Capture the cell that displays the provided text and extract its [X, Y] central coordinate. 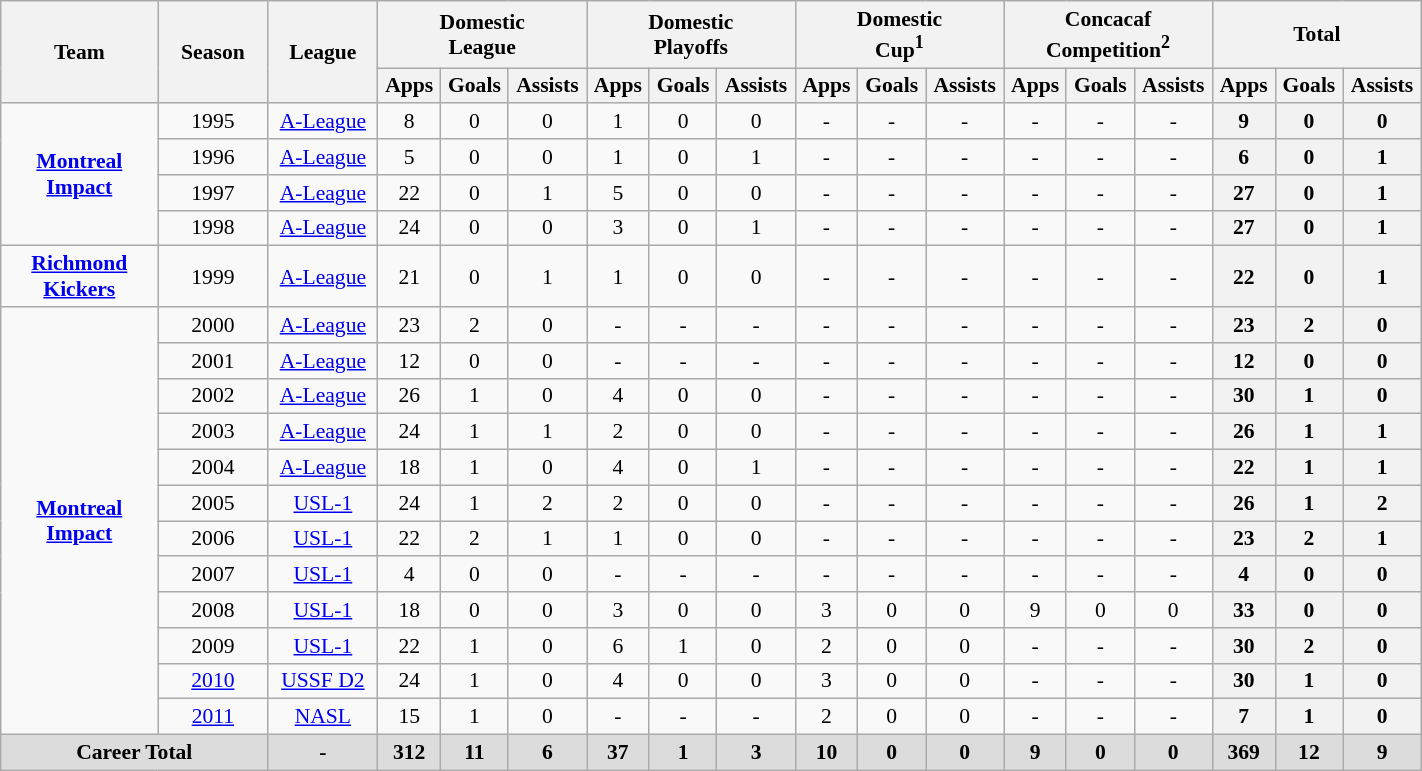
369 [1244, 753]
2006 [213, 539]
2003 [213, 432]
Career Total [134, 753]
ConcacafCompetition2 [1108, 34]
Richmond Kickers [80, 276]
2000 [213, 325]
DomesticLeague [482, 34]
Team [80, 52]
2011 [213, 717]
21 [410, 276]
10 [826, 753]
DomesticPlayoffs [690, 34]
312 [410, 753]
DomesticCup1 [900, 34]
7 [1244, 717]
1999 [213, 276]
15 [410, 717]
37 [618, 753]
League [323, 52]
USSF D2 [323, 681]
33 [1244, 610]
1997 [213, 193]
11 [475, 753]
1995 [213, 122]
1998 [213, 228]
NASL [323, 717]
1996 [213, 157]
2001 [213, 361]
2009 [213, 646]
2002 [213, 396]
8 [410, 122]
2007 [213, 575]
2004 [213, 468]
2010 [213, 681]
2005 [213, 503]
Season [213, 52]
Total [1316, 34]
2008 [213, 610]
